Provide the [x, y] coordinate of the cell's center where the given text is located.  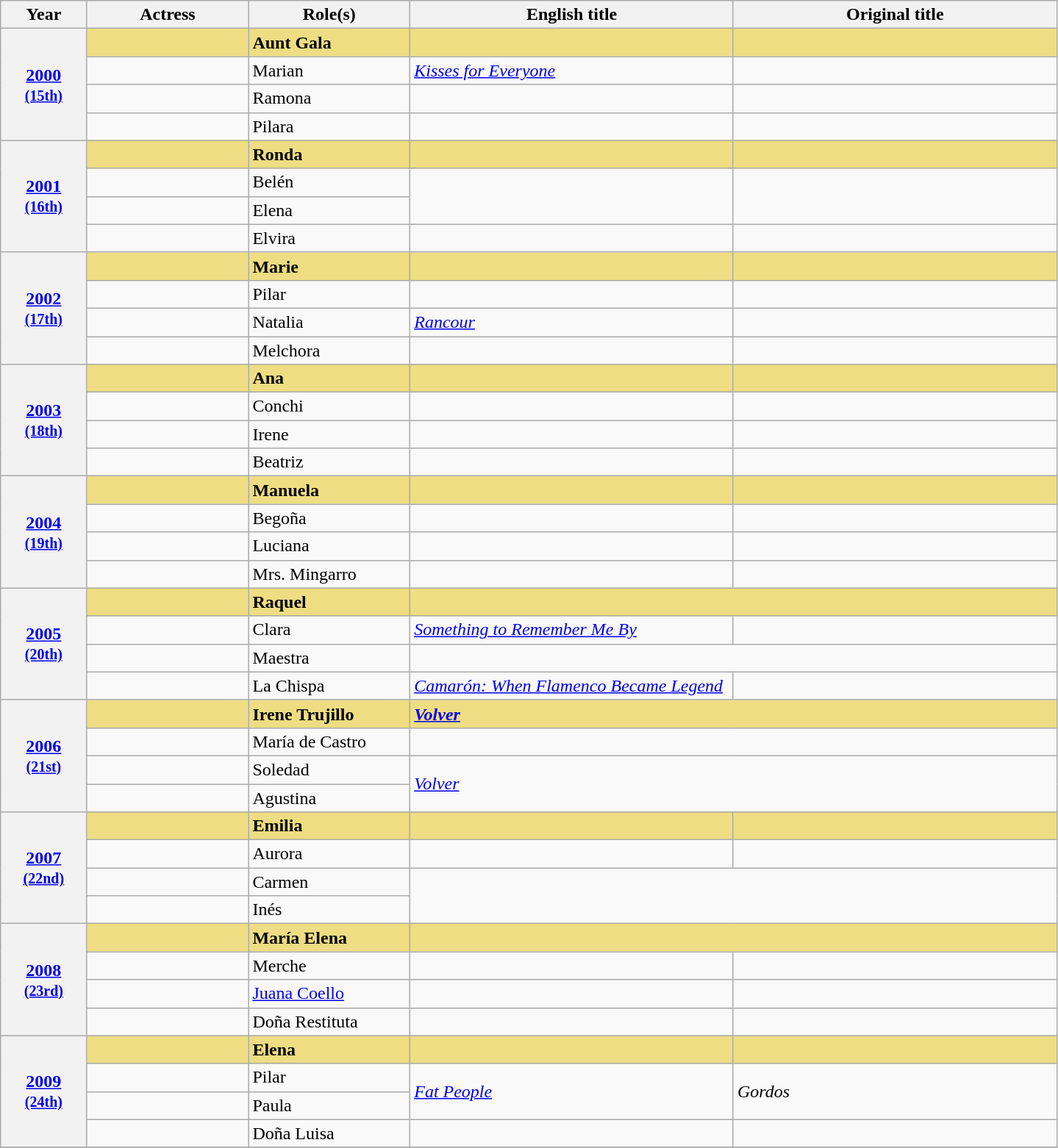
Conchi [329, 406]
2005 (20th) [44, 644]
Fat People [572, 1091]
Actress [168, 15]
Pilara [329, 126]
Camarón: When Flamenco Became Legend [572, 686]
Irene Trujillo [329, 714]
La Chispa [329, 686]
2003 (18th) [44, 420]
2007 (22nd) [44, 868]
Juana Coello [329, 994]
Marian [329, 71]
Gordos [895, 1091]
Year [44, 15]
Irene [329, 434]
Something to Remember Me By [572, 630]
Marie [329, 266]
Emilia [329, 826]
Aurora [329, 854]
Luciana [329, 546]
Beatriz [329, 462]
Paula [329, 1105]
Original title [895, 15]
2006 (21st) [44, 756]
Doña Luisa [329, 1133]
María de Castro [329, 742]
Ronda [329, 154]
Rancour [572, 322]
Role(s) [329, 15]
English title [572, 15]
2009 (24th) [44, 1091]
Manuela [329, 490]
2000 (15th) [44, 85]
Belén [329, 182]
2004 (19th) [44, 532]
Melchora [329, 351]
Begoña [329, 518]
Mrs. Mingarro [329, 574]
Agustina [329, 797]
Natalia [329, 322]
Merche [329, 966]
María Elena [329, 938]
2002 (17th) [44, 308]
Aunt Gala [329, 43]
Ana [329, 379]
Raquel [329, 602]
Soledad [329, 769]
Inés [329, 910]
Carmen [329, 882]
Doña Restituta [329, 1022]
2001 (16th) [44, 196]
2008 (23rd) [44, 980]
Kisses for Everyone [572, 71]
Maestra [329, 658]
Ramona [329, 98]
Elvira [329, 238]
Clara [329, 630]
